Pinpoint the cell where the given text exists, returning its (X, Y) midpoint coordinate. 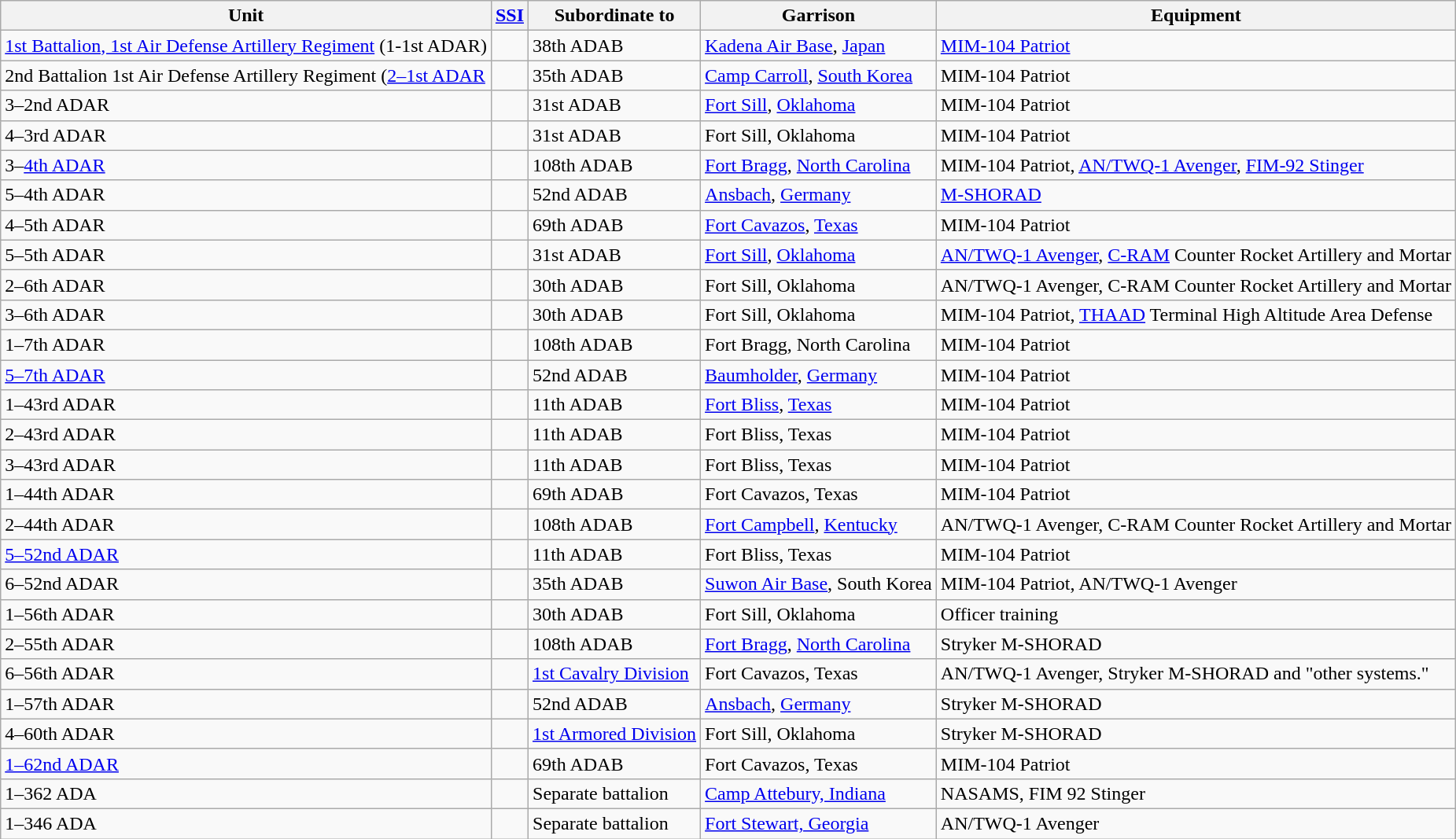
Baumholder, Germany (819, 375)
3–6th ADAR (246, 315)
1–362 ADA (246, 793)
3–43rd ADAR (246, 465)
38th ADAB (615, 46)
Equipment (1196, 16)
1–44th ADAR (246, 495)
3–4th ADAR (246, 165)
1st Battalion, 1st Air Defense Artillery Regiment (1-1st ADAR) (246, 46)
Camp Carroll, South Korea (819, 75)
MIM-104 Patriot, AN/TWQ-1 Avenger (1196, 584)
Fort Stewart, Georgia (819, 823)
1–57th ADAR (246, 704)
5–5th ADAR (246, 255)
Fort Campbell, Kentucky (819, 524)
Garrison (819, 16)
Subordinate to (615, 16)
SSI (510, 16)
Suwon Air Base, South Korea (819, 584)
5–52nd ADAR (246, 554)
4–3rd ADAR (246, 135)
2–55th ADAR (246, 644)
4–60th ADAR (246, 734)
2–6th ADAR (246, 285)
AN/TWQ-1 Avenger, Stryker M-SHORAD and "other systems." (1196, 674)
1–7th ADAR (246, 344)
6–52nd ADAR (246, 584)
MIM-104 Patriot, THAAD Terminal High Altitude Area Defense (1196, 315)
1st Cavalry Division (615, 674)
Camp Attebury, Indiana (819, 793)
5–7th ADAR (246, 375)
NASAMS, FIM 92 Stinger (1196, 793)
Unit (246, 16)
1–62nd ADAR (246, 764)
5–4th ADAR (246, 195)
4–5th ADAR (246, 225)
M-SHORAD (1196, 195)
2–44th ADAR (246, 524)
6–56th ADAR (246, 674)
2nd Battalion 1st Air Defense Artillery Regiment (2–1st ADAR (246, 75)
Kadena Air Base, Japan (819, 46)
MIM-104 Patriot, AN/TWQ-1 Avenger, FIM-92 Stinger (1196, 165)
Officer training (1196, 614)
1st Armored Division (615, 734)
1–43rd ADAR (246, 405)
2–43rd ADAR (246, 435)
1–346 ADA (246, 823)
3–2nd ADAR (246, 105)
AN/TWQ-1 Avenger (1196, 823)
1–56th ADAR (246, 614)
